Detect which cell encompasses the target text, then output its (X, Y) center coordinate. 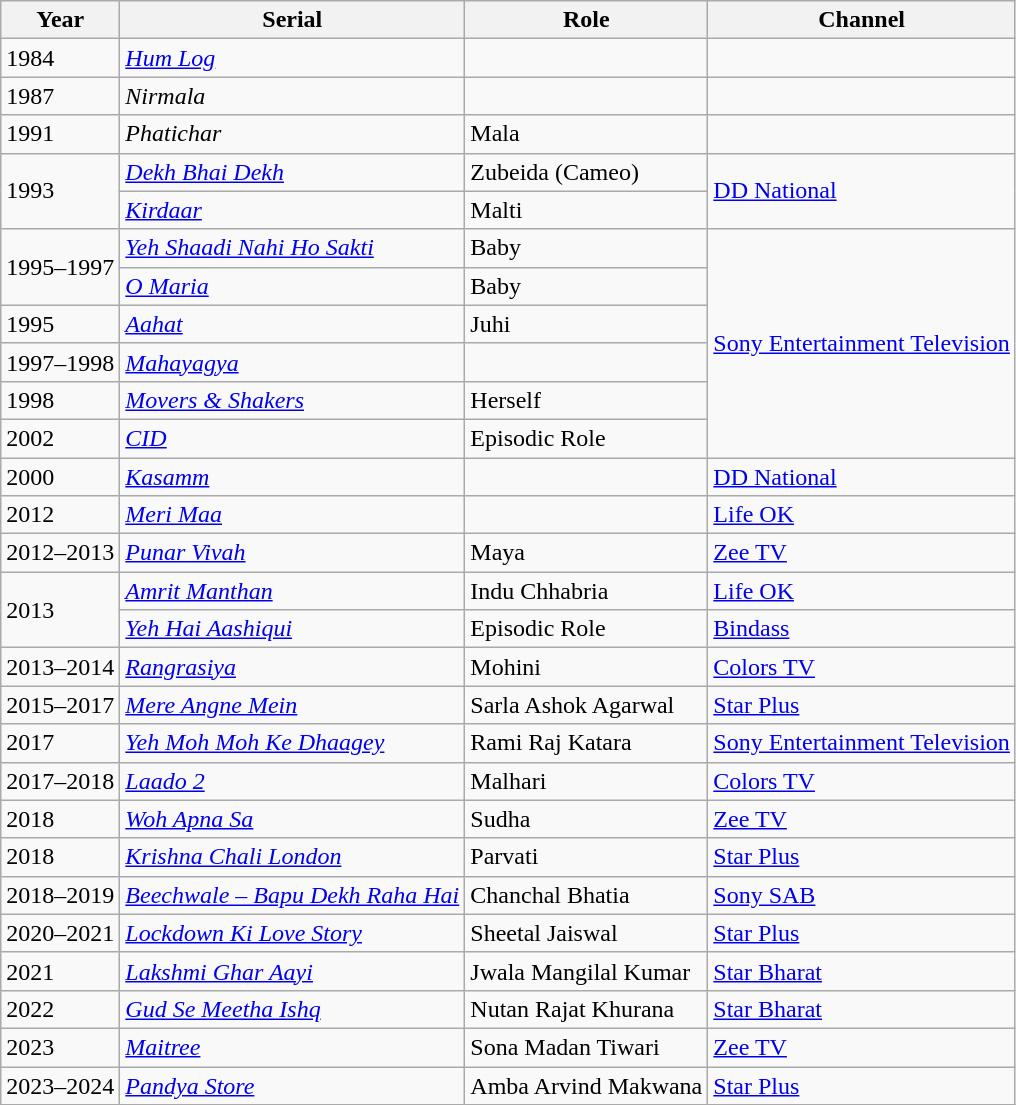
Meri Maa (292, 515)
2012 (60, 515)
Malhari (586, 781)
1997–1998 (60, 362)
Aahat (292, 324)
Maya (586, 553)
CID (292, 438)
1984 (60, 58)
2023 (60, 1047)
1998 (60, 400)
2013 (60, 610)
Sudha (586, 819)
O Maria (292, 286)
1991 (60, 134)
Laado 2 (292, 781)
Lakshmi Ghar Aayi (292, 971)
Jwala Mangilal Kumar (586, 971)
1995 (60, 324)
2017 (60, 743)
Phatichar (292, 134)
1993 (60, 191)
2021 (60, 971)
Yeh Hai Aashiqui (292, 629)
Juhi (586, 324)
Pandya Store (292, 1085)
1995–1997 (60, 267)
Rangrasiya (292, 667)
Kasamm (292, 477)
Kirdaar (292, 210)
Yeh Moh Moh Ke Dhaagey (292, 743)
Sheetal Jaiswal (586, 933)
Gud Se Meetha Ishq (292, 1009)
2002 (60, 438)
Sona Madan Tiwari (586, 1047)
2023–2024 (60, 1085)
Bindass (862, 629)
Woh Apna Sa (292, 819)
Yeh Shaadi Nahi Ho Sakti (292, 248)
2015–2017 (60, 705)
Parvati (586, 857)
Sarla Ashok Agarwal (586, 705)
Sony SAB (862, 895)
2017–2018 (60, 781)
Lockdown Ki Love Story (292, 933)
Hum Log (292, 58)
Amrit Manthan (292, 591)
Dekh Bhai Dekh (292, 172)
Rami Raj Katara (586, 743)
2000 (60, 477)
2013–2014 (60, 667)
Mohini (586, 667)
1987 (60, 96)
2018–2019 (60, 895)
Punar Vivah (292, 553)
Year (60, 20)
Malti (586, 210)
2022 (60, 1009)
Maitree (292, 1047)
Herself (586, 400)
Role (586, 20)
Channel (862, 20)
Serial (292, 20)
Beechwale – Bapu Dekh Raha Hai (292, 895)
Mere Angne Mein (292, 705)
Nirmala (292, 96)
Krishna Chali London (292, 857)
2020–2021 (60, 933)
Mahayagya (292, 362)
Amba Arvind Makwana (586, 1085)
2012–2013 (60, 553)
Chanchal Bhatia (586, 895)
Zubeida (Cameo) (586, 172)
Movers & Shakers (292, 400)
Indu Chhabria (586, 591)
Nutan Rajat Khurana (586, 1009)
Mala (586, 134)
